Find where the given text appears and provide that cell's center as [x, y] coordinate. 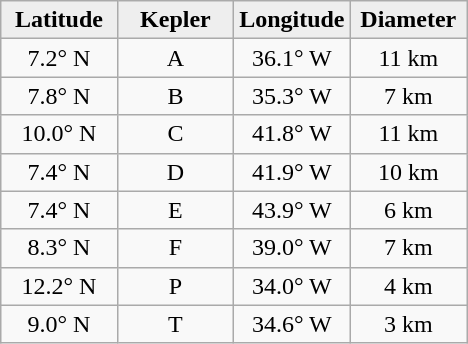
Longitude [292, 20]
8.3° N [59, 248]
34.0° W [292, 286]
7.8° N [59, 96]
43.9° W [292, 210]
9.0° N [59, 324]
Diameter [408, 20]
4 km [408, 286]
Latitude [59, 20]
C [175, 134]
39.0° W [292, 248]
12.2° N [59, 286]
35.3° W [292, 96]
P [175, 286]
36.1° W [292, 58]
B [175, 96]
T [175, 324]
41.8° W [292, 134]
7.2° N [59, 58]
10.0° N [59, 134]
A [175, 58]
D [175, 172]
3 km [408, 324]
41.9° W [292, 172]
Kepler [175, 20]
F [175, 248]
6 km [408, 210]
10 km [408, 172]
34.6° W [292, 324]
E [175, 210]
